For the text-containing cell, return its midpoint in [X, Y] coordinate format. 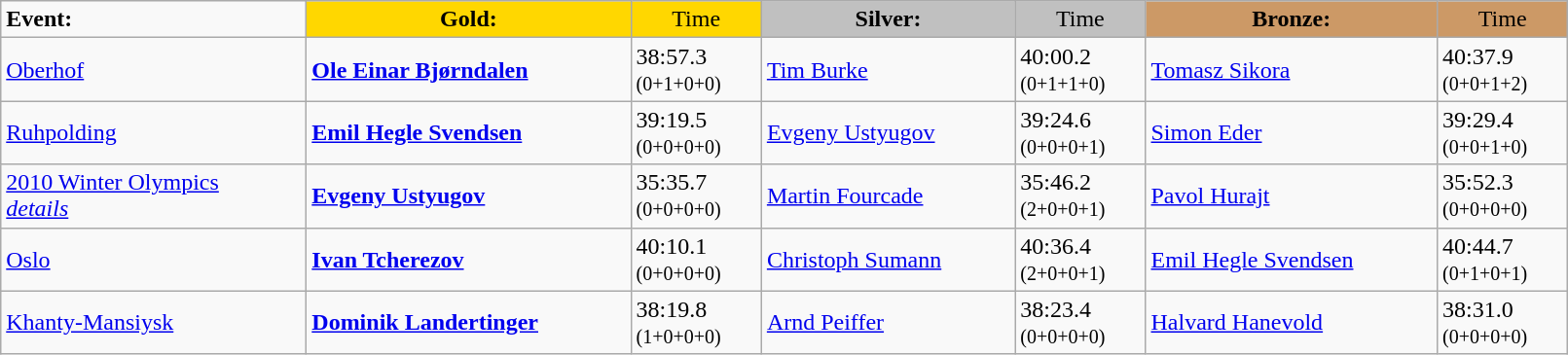
Gold: [469, 19]
35:35.7(0+0+0+0) [696, 196]
Pavol Hurajt [1291, 196]
Khanty-Mansiysk [154, 323]
2010 Winter Olympicsdetails [154, 196]
Bronze: [1291, 19]
38:31.0(0+0+0+0) [1502, 323]
Oslo [154, 259]
39:29.4(0+0+1+0) [1502, 132]
Dominik Landertinger [469, 323]
40:36.4(2+0+0+1) [1080, 259]
Ruhpolding [154, 132]
Christoph Sumann [888, 259]
Oberhof [154, 70]
Event: [154, 19]
Ivan Tcherezov [469, 259]
Halvard Hanevold [1291, 323]
Silver: [888, 19]
39:19.5(0+0+0+0) [696, 132]
35:52.3(0+0+0+0) [1502, 196]
Ole Einar Bjørndalen [469, 70]
38:23.4(0+0+0+0) [1080, 323]
38:19.8(1+0+0+0) [696, 323]
Simon Eder [1291, 132]
39:24.6(0+0+0+1) [1080, 132]
Tomasz Sikora [1291, 70]
40:44.7(0+1+0+1) [1502, 259]
35:46.2(2+0+0+1) [1080, 196]
Tim Burke [888, 70]
40:37.9(0+0+1+2) [1502, 70]
40:00.2(0+1+1+0) [1080, 70]
40:10.1(0+0+0+0) [696, 259]
Arnd Peiffer [888, 323]
Martin Fourcade [888, 196]
38:57.3(0+1+0+0) [696, 70]
